Search for the cell housing the specified text and yield its [x, y] center coordinate. 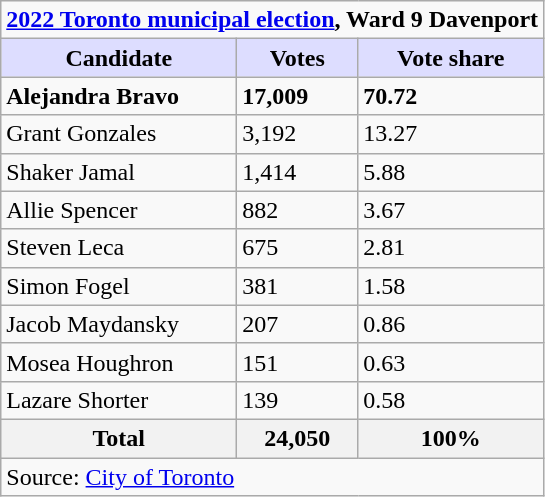
1,414 [298, 172]
Total [119, 438]
2.81 [451, 248]
0.58 [451, 400]
Source: City of Toronto [272, 477]
207 [298, 324]
381 [298, 286]
70.72 [451, 96]
Simon Fogel [119, 286]
3.67 [451, 210]
Grant Gonzales [119, 134]
Shaker Jamal [119, 172]
675 [298, 248]
3,192 [298, 134]
13.27 [451, 134]
139 [298, 400]
0.63 [451, 362]
Alejandra Bravo [119, 96]
Candidate [119, 58]
5.88 [451, 172]
Jacob Maydansky [119, 324]
0.86 [451, 324]
151 [298, 362]
24,050 [298, 438]
Mosea Houghron [119, 362]
Allie Spencer [119, 210]
1.58 [451, 286]
2022 Toronto municipal election, Ward 9 Davenport [272, 20]
Lazare Shorter [119, 400]
Votes [298, 58]
17,009 [298, 96]
Vote share [451, 58]
Steven Leca [119, 248]
882 [298, 210]
100% [451, 438]
